Detect which cell encompasses the target text, then output its [x, y] center coordinate. 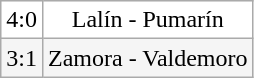
Lalín - Pumarín [148, 20]
3:1 [22, 58]
4:0 [22, 20]
Zamora - Valdemoro [148, 58]
